Find where the given text appears and provide that cell's center as [x, y] coordinate. 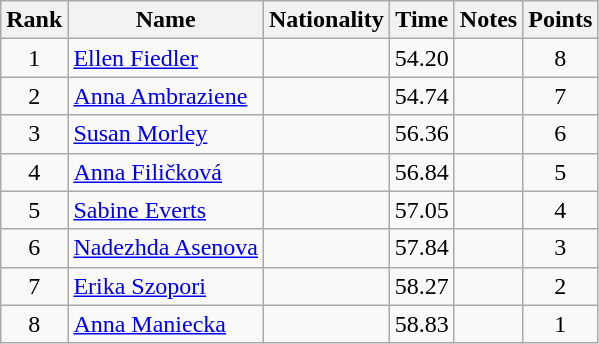
57.84 [422, 248]
Name [166, 20]
Notes [488, 20]
56.84 [422, 172]
Time [422, 20]
58.83 [422, 324]
56.36 [422, 134]
Susan Morley [166, 134]
Ellen Fiedler [166, 58]
54.20 [422, 58]
57.05 [422, 210]
Nationality [327, 20]
Erika Szopori [166, 286]
Anna Ambraziene [166, 96]
Points [560, 20]
Rank [34, 20]
Anna Filičková [166, 172]
Nadezhda Asenova [166, 248]
54.74 [422, 96]
Sabine Everts [166, 210]
58.27 [422, 286]
Anna Maniecka [166, 324]
